Capture the cell that displays the provided text and extract its (X, Y) central coordinate. 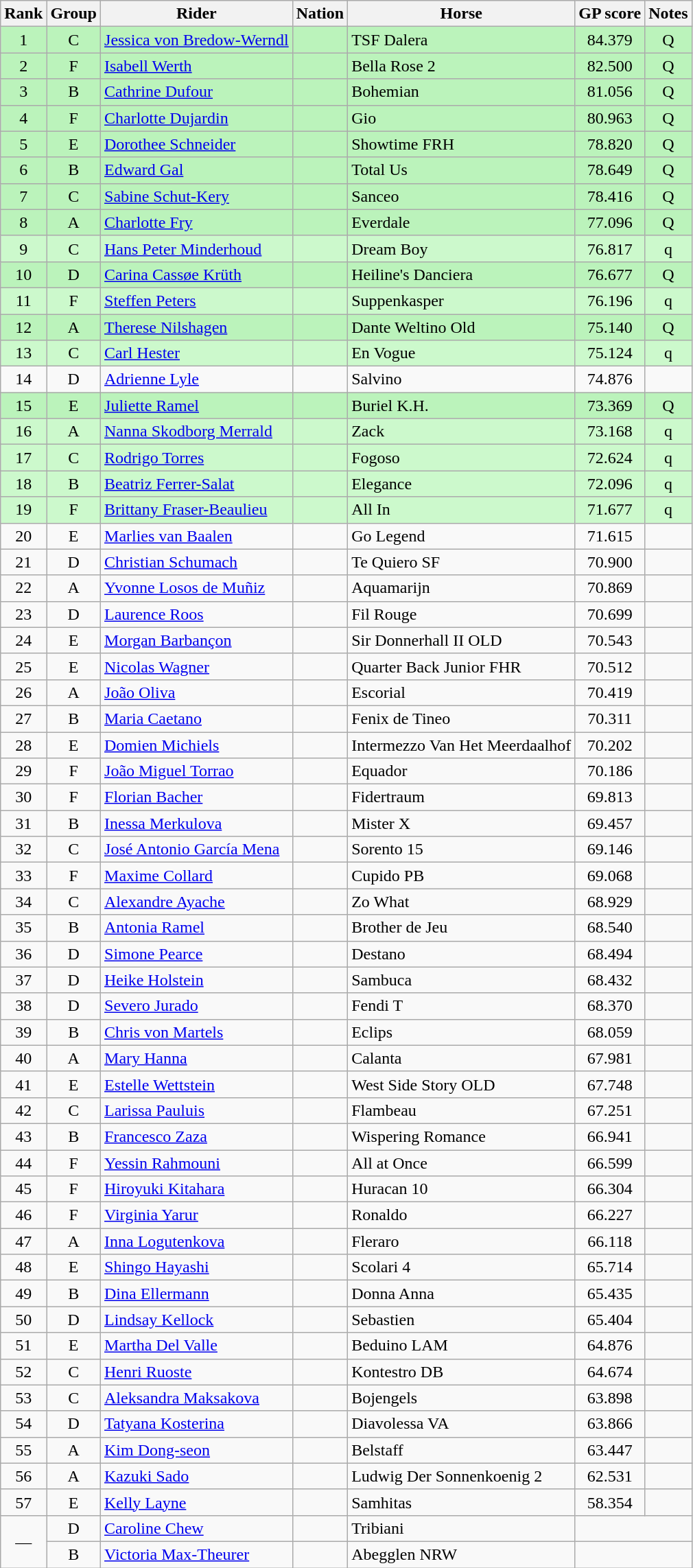
Maxime Collard (197, 876)
Eclips (461, 1032)
66.227 (610, 1215)
Rodrigo Torres (197, 458)
João Oliva (197, 692)
Notes (668, 14)
Maria Caetano (197, 718)
Fogoso (461, 458)
Jessica von Bredow-Werndl (197, 40)
Inna Logutenkova (197, 1241)
69.068 (610, 876)
74.876 (610, 379)
1 (23, 40)
67.981 (610, 1058)
Sanceo (461, 196)
10 (23, 274)
Ronaldo (461, 1215)
14 (23, 379)
Juliette Ramel (197, 406)
69.146 (610, 850)
Fil Rouge (461, 614)
32 (23, 850)
All at Once (461, 1163)
57 (23, 1502)
24 (23, 640)
Calanta (461, 1058)
23 (23, 614)
66.599 (610, 1163)
78.820 (610, 144)
Nation (320, 14)
Sebastien (461, 1320)
72.096 (610, 484)
70.311 (610, 718)
76.196 (610, 301)
38 (23, 1006)
Bohemian (461, 92)
Sambuca (461, 980)
4 (23, 118)
47 (23, 1241)
Estelle Wettstein (197, 1084)
Therese Nilshagen (197, 327)
7 (23, 196)
GP score (610, 14)
Shingo Hayashi (197, 1267)
Diavolessa VA (461, 1424)
Brittany Fraser-Beaulieu (197, 510)
Samhitas (461, 1502)
48 (23, 1267)
Group (74, 14)
Lindsay Kellock (197, 1320)
Showtime FRH (461, 144)
Wispering Romance (461, 1136)
71.615 (610, 536)
Brother de Jeu (461, 928)
49 (23, 1294)
35 (23, 928)
11 (23, 301)
José Antonio García Mena (197, 850)
58.354 (610, 1502)
Fleraro (461, 1241)
Ludwig Der Sonnenkoenig 2 (461, 1476)
Adrienne Lyle (197, 379)
56 (23, 1476)
Zack (461, 432)
25 (23, 666)
82.500 (610, 66)
Horse (461, 14)
75.140 (610, 327)
Nicolas Wagner (197, 666)
Beatriz Ferrer-Salat (197, 484)
Kim Dong-seon (197, 1450)
Isabell Werth (197, 66)
67.251 (610, 1110)
Mister X (461, 823)
70.186 (610, 771)
En Vogue (461, 353)
53 (23, 1398)
76.677 (610, 274)
Dina Ellermann (197, 1294)
68.494 (610, 954)
20 (23, 536)
63.898 (610, 1398)
Tatyana Kosterina (197, 1424)
31 (23, 823)
Scolari 4 (461, 1267)
Aquamarijn (461, 588)
Escorial (461, 692)
68.432 (610, 980)
43 (23, 1136)
68.370 (610, 1006)
Dorothee Schneider (197, 144)
Aleksandra Maksakova (197, 1398)
45 (23, 1189)
22 (23, 588)
6 (23, 170)
67.748 (610, 1084)
Edward Gal (197, 170)
Intermezzo Van Het Meerdaalhof (461, 745)
66.304 (610, 1189)
70.900 (610, 562)
Christian Schumach (197, 562)
30 (23, 797)
Cupido PB (461, 876)
73.369 (610, 406)
Quarter Back Junior FHR (461, 666)
8 (23, 222)
70.419 (610, 692)
80.963 (610, 118)
Carina Cassøe Krüth (197, 274)
78.416 (610, 196)
63.447 (610, 1450)
68.929 (610, 902)
Carl Hester (197, 353)
Kelly Layne (197, 1502)
84.379 (610, 40)
Morgan Barbançon (197, 640)
Cathrine Dufour (197, 92)
52 (23, 1372)
Huracan 10 (461, 1189)
12 (23, 327)
Rank (23, 14)
Caroline Chew (197, 1528)
Buriel K.H. (461, 406)
Sabine Schut-Kery (197, 196)
70.699 (610, 614)
Dante Weltino Old (461, 327)
34 (23, 902)
Beduino LAM (461, 1346)
66.941 (610, 1136)
33 (23, 876)
41 (23, 1084)
17 (23, 458)
44 (23, 1163)
Salvino (461, 379)
19 (23, 510)
Elegance (461, 484)
5 (23, 144)
Inessa Merkulova (197, 823)
Kazuki Sado (197, 1476)
65.435 (610, 1294)
65.404 (610, 1320)
77.096 (610, 222)
Alexandre Ayache (197, 902)
70.202 (610, 745)
Florian Bacher (197, 797)
18 (23, 484)
81.056 (610, 92)
3 (23, 92)
62.531 (610, 1476)
Suppenkasper (461, 301)
Go Legend (461, 536)
36 (23, 954)
Severo Jurado (197, 1006)
69.457 (610, 823)
Heike Holstein (197, 980)
Yessin Rahmouni (197, 1163)
Dream Boy (461, 248)
70.543 (610, 640)
Everdale (461, 222)
64.674 (610, 1372)
13 (23, 353)
Donna Anna (461, 1294)
Sir Donnerhall II OLD (461, 640)
37 (23, 980)
9 (23, 248)
Tribiani (461, 1528)
Fenix de Tineo (461, 718)
Chris von Martels (197, 1032)
Nanna Skodborg Merrald (197, 432)
Total Us (461, 170)
Martha Del Valle (197, 1346)
Zo What (461, 902)
75.124 (610, 353)
2 (23, 66)
Rider (197, 14)
Fidertraum (461, 797)
Simone Pearce (197, 954)
Virginia Yarur (197, 1215)
West Side Story OLD (461, 1084)
21 (23, 562)
69.813 (610, 797)
16 (23, 432)
Belstaff (461, 1450)
— (23, 1541)
Kontestro DB (461, 1372)
76.817 (610, 248)
Sorento 15 (461, 850)
Bojengels (461, 1398)
Steffen Peters (197, 301)
Heiline's Danciera (461, 274)
65.714 (610, 1267)
Hiroyuki Kitahara (197, 1189)
27 (23, 718)
Mary Hanna (197, 1058)
54 (23, 1424)
46 (23, 1215)
40 (23, 1058)
39 (23, 1032)
72.624 (610, 458)
68.059 (610, 1032)
Charlotte Dujardin (197, 118)
63.866 (610, 1424)
26 (23, 692)
64.876 (610, 1346)
Hans Peter Minderhoud (197, 248)
71.677 (610, 510)
Charlotte Fry (197, 222)
Flambeau (461, 1110)
Laurence Roos (197, 614)
55 (23, 1450)
Yvonne Losos de Muñiz (197, 588)
Antonia Ramel (197, 928)
Destano (461, 954)
Larissa Pauluis (197, 1110)
TSF Dalera (461, 40)
Equador (461, 771)
Francesco Zaza (197, 1136)
66.118 (610, 1241)
70.869 (610, 588)
Gio (461, 118)
João Miguel Torrao (197, 771)
Henri Ruoste (197, 1372)
Abegglen NRW (461, 1554)
51 (23, 1346)
68.540 (610, 928)
42 (23, 1110)
Te Quiero SF (461, 562)
78.649 (610, 170)
Victoria Max-Theurer (197, 1554)
70.512 (610, 666)
50 (23, 1320)
Domien Michiels (197, 745)
73.168 (610, 432)
Fendi T (461, 1006)
15 (23, 406)
All In (461, 510)
Marlies van Baalen (197, 536)
Bella Rose 2 (461, 66)
28 (23, 745)
29 (23, 771)
